Return [x, y] of the center of cell containing provided text 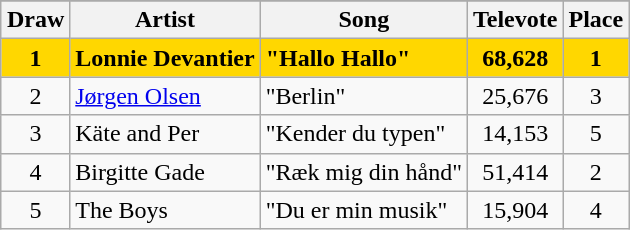
Artist [165, 20]
Käte and Per [165, 134]
51,414 [514, 172]
"Berlin" [364, 96]
Jørgen Olsen [165, 96]
"Hallo Hallo" [364, 58]
25,676 [514, 96]
Lonnie Devantier [165, 58]
"Du er min musik" [364, 210]
Televote [514, 20]
"Kender du typen" [364, 134]
The Boys [165, 210]
68,628 [514, 58]
Song [364, 20]
15,904 [514, 210]
14,153 [514, 134]
Birgitte Gade [165, 172]
Place [596, 20]
Draw [35, 20]
"Ræk mig din hånd" [364, 172]
